Detect which cell encompasses the target text, then output its (x, y) center coordinate. 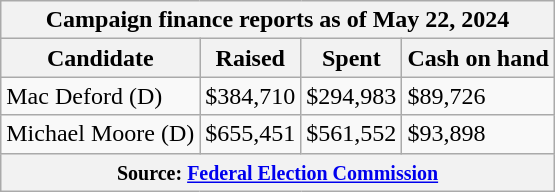
$89,726 (478, 96)
Campaign finance reports as of May 22, 2024 (278, 20)
$294,983 (352, 96)
Cash on hand (478, 58)
Candidate (100, 58)
Raised (250, 58)
$655,451 (250, 134)
Source: Federal Election Commission (278, 172)
Spent (352, 58)
Mac Deford (D) (100, 96)
$93,898 (478, 134)
$384,710 (250, 96)
$561,552 (352, 134)
Michael Moore (D) (100, 134)
